Provide the [X, Y] coordinate of the cell's center where the given text is located.  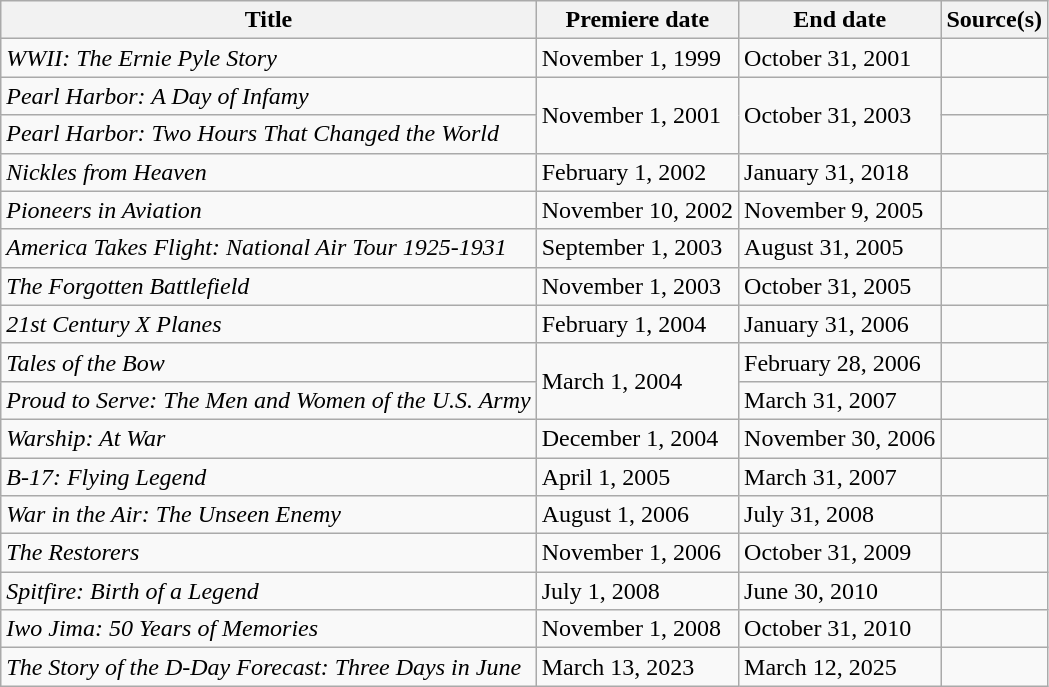
February 28, 2006 [840, 362]
WWII: The Ernie Pyle Story [268, 58]
B-17: Flying Legend [268, 477]
November 1, 2003 [637, 286]
February 1, 2002 [637, 172]
October 31, 2005 [840, 286]
October 31, 2003 [840, 115]
War in the Air: The Unseen Enemy [268, 515]
October 31, 2009 [840, 553]
Pearl Harbor: Two Hours That Changed the World [268, 134]
September 1, 2003 [637, 248]
February 1, 2004 [637, 324]
November 30, 2006 [840, 438]
November 1, 2008 [637, 629]
Iwo Jima: 50 Years of Memories [268, 629]
March 13, 2023 [637, 667]
November 1, 2006 [637, 553]
Pearl Harbor: A Day of Infamy [268, 96]
Pioneers in Aviation [268, 210]
August 31, 2005 [840, 248]
January 31, 2006 [840, 324]
Warship: At War [268, 438]
December 1, 2004 [637, 438]
Tales of the Bow [268, 362]
21st Century X Planes [268, 324]
March 1, 2004 [637, 381]
End date [840, 20]
Source(s) [994, 20]
July 31, 2008 [840, 515]
April 1, 2005 [637, 477]
January 31, 2018 [840, 172]
November 1, 1999 [637, 58]
Nickles from Heaven [268, 172]
Spitfire: Birth of a Legend [268, 591]
The Story of the D-Day Forecast: Three Days in June [268, 667]
Title [268, 20]
November 10, 2002 [637, 210]
October 31, 2010 [840, 629]
November 9, 2005 [840, 210]
The Restorers [268, 553]
August 1, 2006 [637, 515]
June 30, 2010 [840, 591]
Proud to Serve: The Men and Women of the U.S. Army [268, 400]
The Forgotten Battlefield [268, 286]
Premiere date [637, 20]
July 1, 2008 [637, 591]
October 31, 2001 [840, 58]
March 12, 2025 [840, 667]
America Takes Flight: National Air Tour 1925-1931 [268, 248]
November 1, 2001 [637, 115]
